Locate the cell with the specified text and output its (x, y) center coordinate. 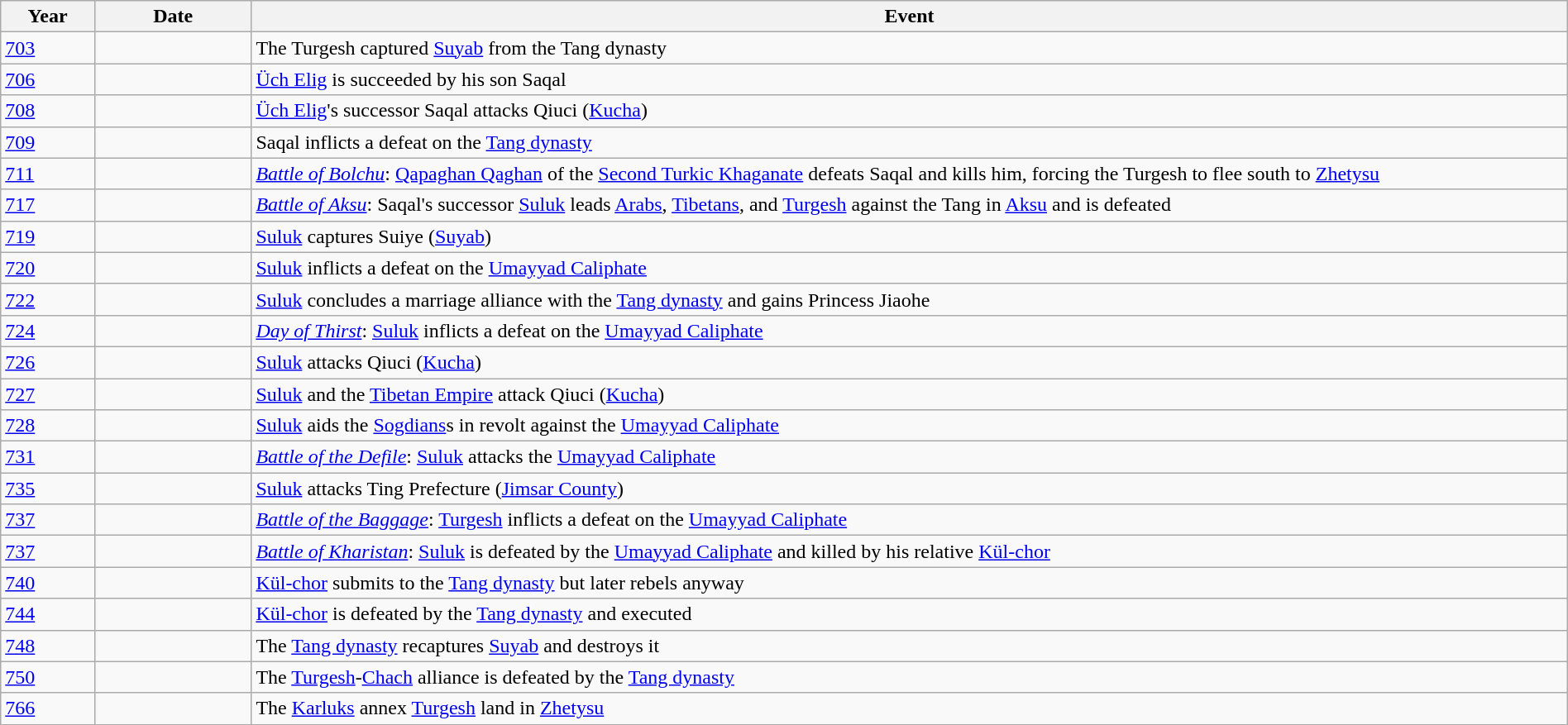
Suluk attacks Qiuci (Kucha) (910, 362)
766 (48, 708)
Suluk captures Suiye (Suyab) (910, 236)
Battle of the Baggage: Turgesh inflicts a defeat on the Umayyad Caliphate (910, 520)
Üch Elig's successor Saqal attacks Qiuci (Kucha) (910, 111)
711 (48, 174)
726 (48, 362)
The Turgesh-Chach alliance is defeated by the Tang dynasty (910, 677)
Suluk inflicts a defeat on the Umayyad Caliphate (910, 268)
735 (48, 489)
Battle of Aksu: Saqal's successor Suluk leads Arabs, Tibetans, and Turgesh against the Tang in Aksu and is defeated (910, 205)
Kül-chor submits to the Tang dynasty but later rebels anyway (910, 583)
Suluk and the Tibetan Empire attack Qiuci (Kucha) (910, 394)
Saqal inflicts a defeat on the Tang dynasty (910, 142)
720 (48, 268)
The Turgesh captured Suyab from the Tang dynasty (910, 48)
Event (910, 17)
The Karluks annex Turgesh land in Zhetysu (910, 708)
The Tang dynasty recaptures Suyab and destroys it (910, 646)
Battle of the Defile: Suluk attacks the Umayyad Caliphate (910, 457)
728 (48, 426)
Suluk attacks Ting Prefecture (Jimsar County) (910, 489)
Suluk aids the Sogdianss in revolt against the Umayyad Caliphate (910, 426)
Year (48, 17)
724 (48, 331)
Battle of Kharistan: Suluk is defeated by the Umayyad Caliphate and killed by his relative Kül-chor (910, 551)
750 (48, 677)
706 (48, 79)
Üch Elig is succeeded by his son Saqal (910, 79)
709 (48, 142)
703 (48, 48)
740 (48, 583)
Suluk concludes a marriage alliance with the Tang dynasty and gains Princess Jiaohe (910, 299)
727 (48, 394)
Kül-chor is defeated by the Tang dynasty and executed (910, 614)
731 (48, 457)
708 (48, 111)
717 (48, 205)
722 (48, 299)
Date (172, 17)
744 (48, 614)
719 (48, 236)
Day of Thirst: Suluk inflicts a defeat on the Umayyad Caliphate (910, 331)
Battle of Bolchu: Qapaghan Qaghan of the Second Turkic Khaganate defeats Saqal and kills him, forcing the Turgesh to flee south to Zhetysu (910, 174)
748 (48, 646)
